Return the (X, Y) coordinate for the center point of the cell that contains the specified text.  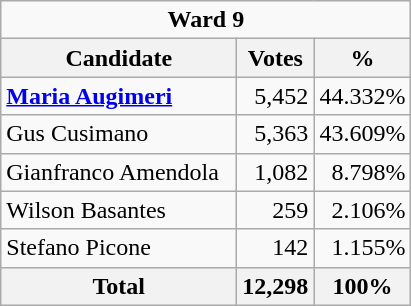
% (362, 58)
Votes (276, 58)
5,452 (276, 96)
1.155% (362, 248)
43.609% (362, 134)
2.106% (362, 210)
Total (119, 286)
1,082 (276, 172)
44.332% (362, 96)
142 (276, 248)
8.798% (362, 172)
12,298 (276, 286)
Candidate (119, 58)
100% (362, 286)
Maria Augimeri (119, 96)
Ward 9 (206, 20)
Stefano Picone (119, 248)
Wilson Basantes (119, 210)
5,363 (276, 134)
Gus Cusimano (119, 134)
Gianfranco Amendola (119, 172)
259 (276, 210)
